For the text-containing cell, return its midpoint in [X, Y] coordinate format. 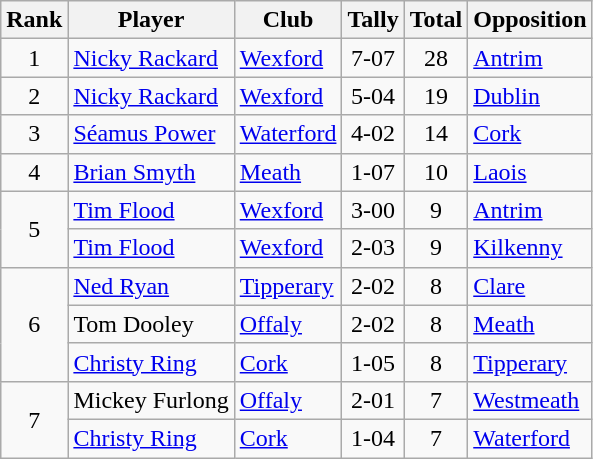
Ned Ryan [151, 286]
7-07 [373, 58]
2 [34, 96]
3 [34, 134]
4-02 [373, 134]
4 [34, 172]
10 [436, 172]
1 [34, 58]
14 [436, 134]
6 [34, 324]
2-01 [373, 400]
Club [288, 20]
Dublin [530, 96]
3-00 [373, 210]
Player [151, 20]
Mickey Furlong [151, 400]
5 [34, 229]
1-04 [373, 438]
2-03 [373, 248]
Total [436, 20]
Kilkenny [530, 248]
19 [436, 96]
Rank [34, 20]
28 [436, 58]
1-07 [373, 172]
Brian Smyth [151, 172]
Séamus Power [151, 134]
Clare [530, 286]
Westmeath [530, 400]
Opposition [530, 20]
Tally [373, 20]
Tom Dooley [151, 324]
Laois [530, 172]
5-04 [373, 96]
1-05 [373, 362]
